Determine the [X, Y] coordinate at the center of the cell enclosing the given text.  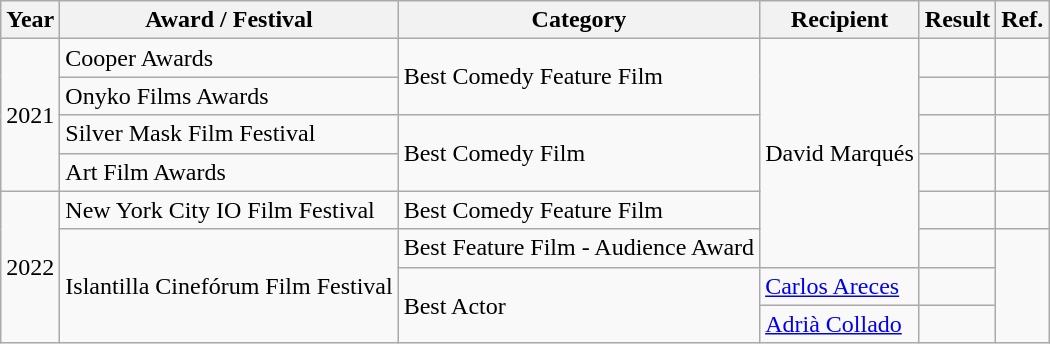
Carlos Areces [840, 286]
Silver Mask Film Festival [229, 134]
2021 [30, 115]
Islantilla Cinefórum Film Festival [229, 286]
New York City IO Film Festival [229, 210]
Award / Festival [229, 20]
Best Feature Film - Audience Award [578, 248]
Result [957, 20]
Cooper Awards [229, 58]
2022 [30, 267]
Adrià Collado [840, 324]
Best Actor [578, 305]
Category [578, 20]
Year [30, 20]
Recipient [840, 20]
David Marqués [840, 153]
Ref. [1022, 20]
Onyko Films Awards [229, 96]
Best Comedy Film [578, 153]
Art Film Awards [229, 172]
